Return the [X, Y] coordinate for the center point of the cell that contains the specified text.  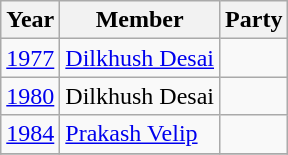
Party [254, 20]
1980 [30, 96]
Member [140, 20]
1984 [30, 134]
1977 [30, 58]
Prakash Velip [140, 134]
Year [30, 20]
